Determine the (x, y) coordinate at the center of the cell enclosing the given text.  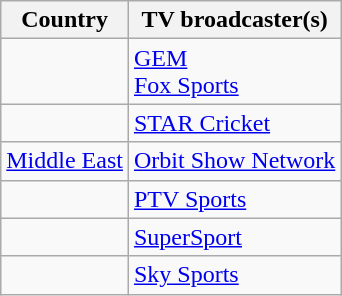
Orbit Show Network (234, 161)
Country (65, 20)
Sky Sports (234, 275)
PTV Sports (234, 199)
SuperSport (234, 237)
GEMFox Sports (234, 72)
STAR Cricket (234, 123)
TV broadcaster(s) (234, 20)
Middle East (65, 161)
